Identify which cell holds the provided text, then report its [x, y] central coordinate. 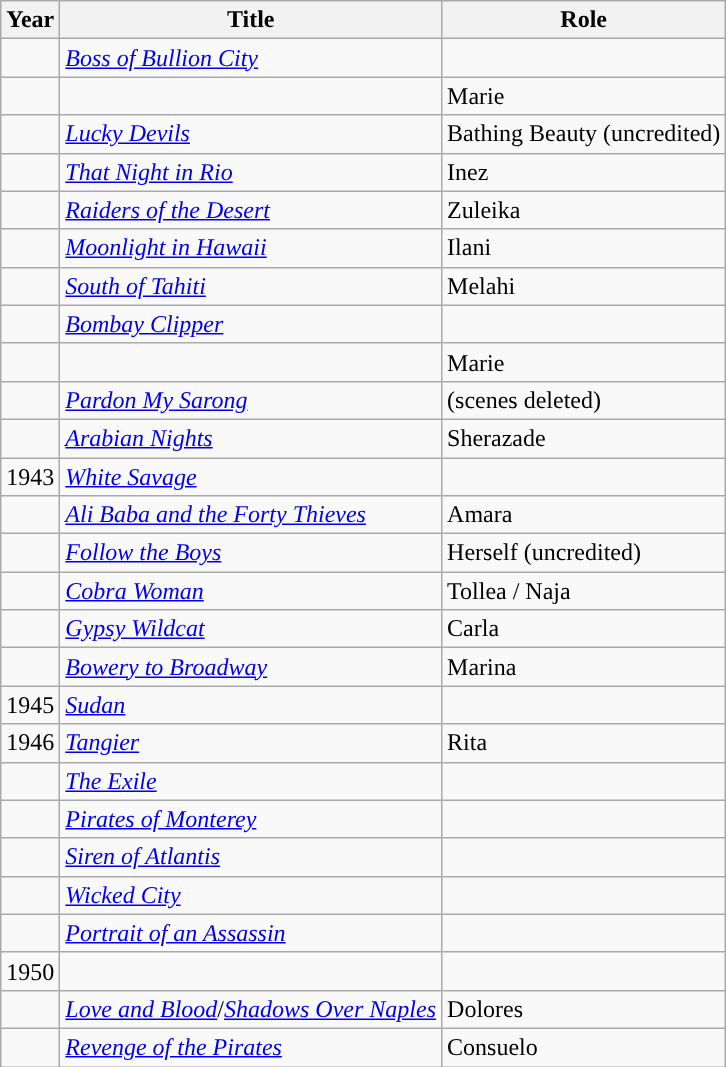
Title [251, 20]
Consuelo [584, 1047]
Ilani [584, 248]
Love and Blood/Shadows Over Naples [251, 1009]
Cobra Woman [251, 591]
Role [584, 20]
Bowery to Broadway [251, 667]
The Exile [251, 781]
Tollea / Naja [584, 591]
Wicked City [251, 895]
1945 [30, 705]
1946 [30, 743]
1950 [30, 971]
Carla [584, 629]
Follow the Boys [251, 553]
Zuleika [584, 210]
Amara [584, 515]
Raiders of the Desert [251, 210]
Year [30, 20]
Sherazade [584, 438]
Lucky Devils [251, 134]
Sudan [251, 705]
1943 [30, 477]
Herself (uncredited) [584, 553]
White Savage [251, 477]
Ali Baba and the Forty Thieves [251, 515]
Revenge of the Pirates [251, 1047]
Portrait of an Assassin [251, 933]
South of Tahiti [251, 286]
Pirates of Monterey [251, 819]
Boss of Bullion City [251, 58]
Bathing Beauty (uncredited) [584, 134]
Rita [584, 743]
Dolores [584, 1009]
Siren of Atlantis [251, 857]
Marina [584, 667]
(scenes deleted) [584, 400]
Inez [584, 172]
Gypsy Wildcat [251, 629]
Pardon My Sarong [251, 400]
Arabian Nights [251, 438]
Bombay Clipper [251, 324]
Tangier [251, 743]
That Night in Rio [251, 172]
Moonlight in Hawaii [251, 248]
Melahi [584, 286]
